Scan for the cell matching the given text and deliver its (x, y) coordinate at center. 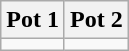
Pot 2 (96, 20)
Pot 1 (33, 20)
